Find where the given text appears and provide that cell's center as [x, y] coordinate. 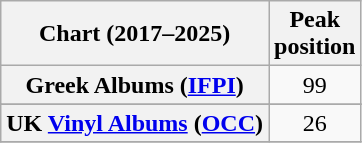
UK Vinyl Albums (OCC) [135, 123]
Peakposition [315, 34]
Greek Albums (IFPI) [135, 85]
Chart (2017–2025) [135, 34]
99 [315, 85]
26 [315, 123]
